Return the [X, Y] coordinate for the center point of the cell that contains the specified text.  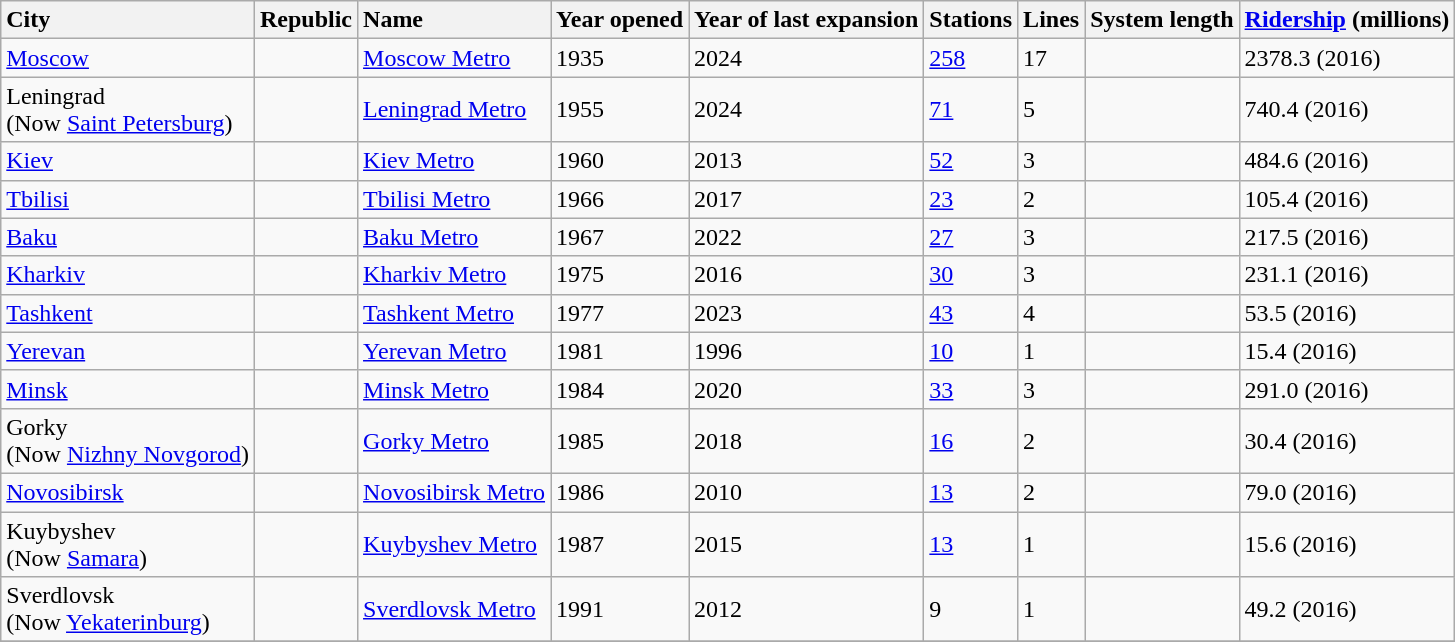
9 [971, 610]
Moscow [128, 58]
1991 [620, 610]
740.4 (2016) [1347, 110]
1986 [620, 492]
2022 [806, 237]
484.6 (2016) [1347, 161]
30 [971, 275]
1935 [620, 58]
Kiev [128, 161]
Minsk Metro [454, 389]
Kharkiv [128, 275]
Novosibirsk Metro [454, 492]
Tbilisi Metro [454, 199]
2018 [806, 440]
Yerevan Metro [454, 351]
10 [971, 351]
Tashkent [128, 313]
Republic [306, 20]
2010 [806, 492]
23 [971, 199]
2017 [806, 199]
Year of last expansion [806, 20]
43 [971, 313]
258 [971, 58]
1977 [620, 313]
Ridership (millions) [1347, 20]
Stations [971, 20]
Year opened [620, 20]
217.5 (2016) [1347, 237]
79.0 (2016) [1347, 492]
1975 [620, 275]
49.2 (2016) [1347, 610]
17 [1052, 58]
2016 [806, 275]
2013 [806, 161]
105.4 (2016) [1347, 199]
52 [971, 161]
System length [1162, 20]
Leningrad(Now Saint Petersburg) [128, 110]
231.1 (2016) [1347, 275]
27 [971, 237]
1987 [620, 544]
Novosibirsk [128, 492]
Leningrad Metro [454, 110]
1981 [620, 351]
15.6 (2016) [1347, 544]
291.0 (2016) [1347, 389]
Sverdlovsk(Now Yekaterinburg) [128, 610]
Kuybyshev(Now Samara) [128, 544]
Kharkiv Metro [454, 275]
33 [971, 389]
30.4 (2016) [1347, 440]
1996 [806, 351]
1960 [620, 161]
1967 [620, 237]
Moscow Metro [454, 58]
Tashkent Metro [454, 313]
Kiev Metro [454, 161]
1985 [620, 440]
Kuybyshev Metro [454, 544]
15.4 (2016) [1347, 351]
Minsk [128, 389]
1966 [620, 199]
71 [971, 110]
Gorky(Now Nizhny Novgorod) [128, 440]
City [128, 20]
2015 [806, 544]
1955 [620, 110]
2020 [806, 389]
Baku [128, 237]
1984 [620, 389]
16 [971, 440]
2012 [806, 610]
2378.3 (2016) [1347, 58]
5 [1052, 110]
Gorky Metro [454, 440]
Lines [1052, 20]
Sverdlovsk Metro [454, 610]
Yerevan [128, 351]
Tbilisi [128, 199]
2023 [806, 313]
Baku Metro [454, 237]
4 [1052, 313]
53.5 (2016) [1347, 313]
Name [454, 20]
